For the text-containing cell, return its midpoint in (X, Y) coordinate format. 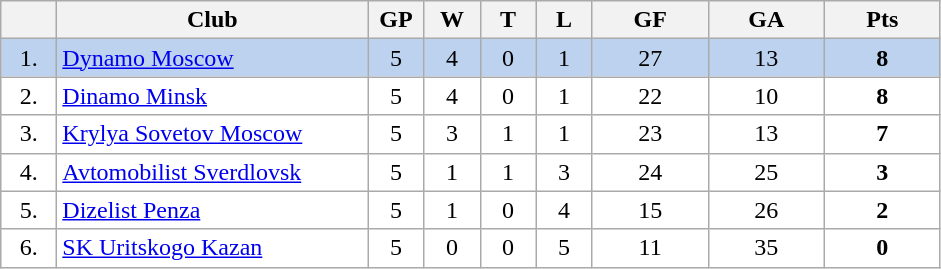
4. (29, 172)
23 (650, 134)
Krylya Sovetov Moscow (212, 134)
Avtomobilist Sverdlovsk (212, 172)
3. (29, 134)
27 (650, 58)
26 (766, 210)
1. (29, 58)
22 (650, 96)
Pts (882, 20)
11 (650, 248)
2. (29, 96)
Dinamo Minsk (212, 96)
T (508, 20)
25 (766, 172)
GF (650, 20)
10 (766, 96)
SK Uritskogo Kazan (212, 248)
5. (29, 210)
L (564, 20)
Dynamo Moscow (212, 58)
6. (29, 248)
W (452, 20)
15 (650, 210)
GP (396, 20)
7 (882, 134)
Club (212, 20)
Dizelist Penza (212, 210)
2 (882, 210)
35 (766, 248)
24 (650, 172)
GA (766, 20)
